Find where the given text appears and provide that cell's center as (X, Y) coordinate. 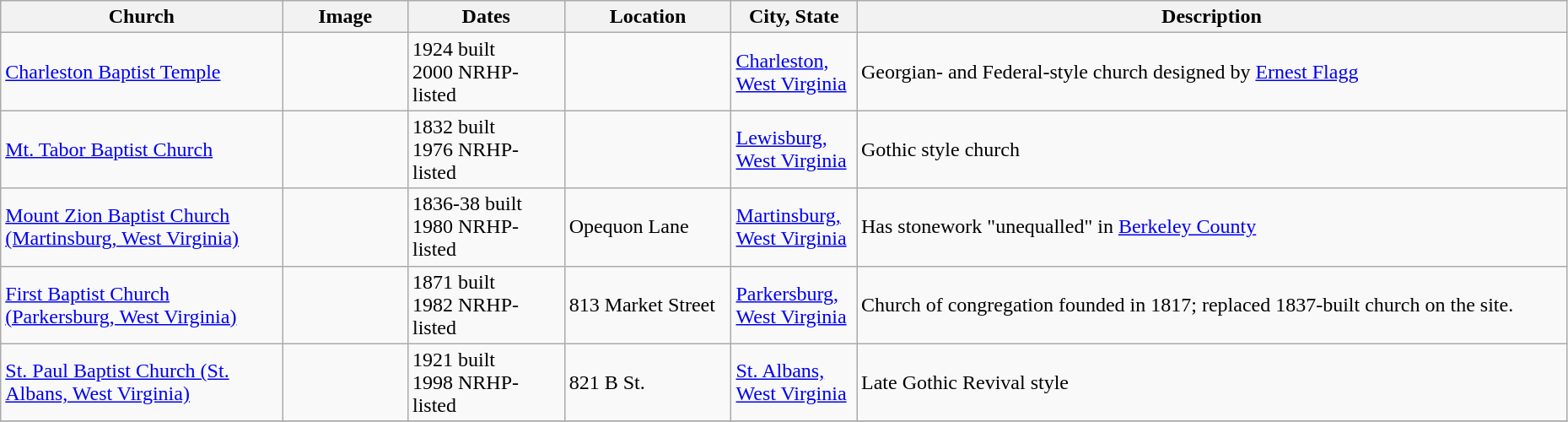
Georgian- and Federal-style church designed by Ernest Flagg (1212, 72)
Mt. Tabor Baptist Church (142, 149)
Martinsburg, West Virginia (795, 227)
Image (346, 17)
Gothic style church (1212, 149)
Dates (486, 17)
1836-38 built1980 NRHP-listed (486, 227)
City, State (795, 17)
1832 built1976 NRHP-listed (486, 149)
St. Paul Baptist Church (St. Albans, West Virginia) (142, 382)
1871 built1982 NRHP-listed (486, 305)
Opequon Lane (648, 227)
1921 built1998 NRHP-listed (486, 382)
Church of congregation founded in 1817; replaced 1837-built church on the site. (1212, 305)
1924 built2000 NRHP-listed (486, 72)
Charleston Baptist Temple (142, 72)
Mount Zion Baptist Church (Martinsburg, West Virginia) (142, 227)
Lewisburg, West Virginia (795, 149)
Church (142, 17)
813 Market Street (648, 305)
Location (648, 17)
St. Albans, West Virginia (795, 382)
Charleston, West Virginia (795, 72)
First Baptist Church (Parkersburg, West Virginia) (142, 305)
821 B St. (648, 382)
Has stonework "unequalled" in Berkeley County (1212, 227)
Parkersburg, West Virginia (795, 305)
Description (1212, 17)
Late Gothic Revival style (1212, 382)
